Determine the (X, Y) coordinate at the center of the cell enclosing the given text.  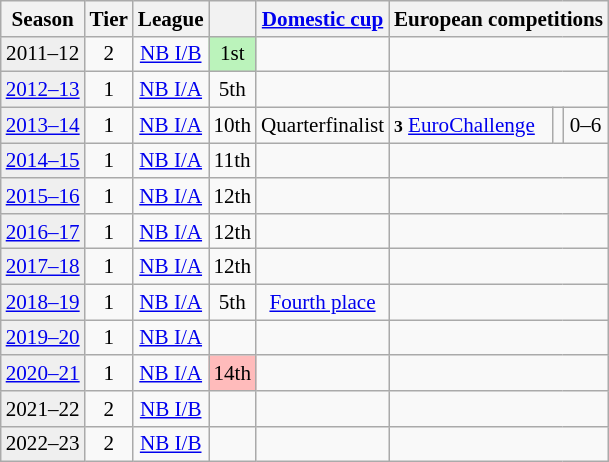
10th (232, 124)
0–6 (586, 124)
2022–23 (43, 444)
Tier (109, 18)
3 EuroChallenge (470, 124)
2015–16 (43, 196)
2018–19 (43, 302)
2017–18 (43, 266)
2019–20 (43, 338)
11th (232, 160)
2012–13 (43, 90)
Quarterfinalist (322, 124)
Domestic cup (322, 18)
Season (43, 18)
1st (232, 54)
14th (232, 372)
Fourth place (322, 302)
2016–17 (43, 230)
European competitions (498, 18)
2020–21 (43, 372)
2013–14 (43, 124)
League (171, 18)
2011–12 (43, 54)
2021–22 (43, 408)
2014–15 (43, 160)
